Detect which cell encompasses the target text, then output its (X, Y) center coordinate. 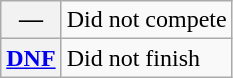
Did not finish (146, 58)
DNF (31, 58)
Did not compete (146, 20)
— (31, 20)
